Search for the cell housing the specified text and yield its (X, Y) center coordinate. 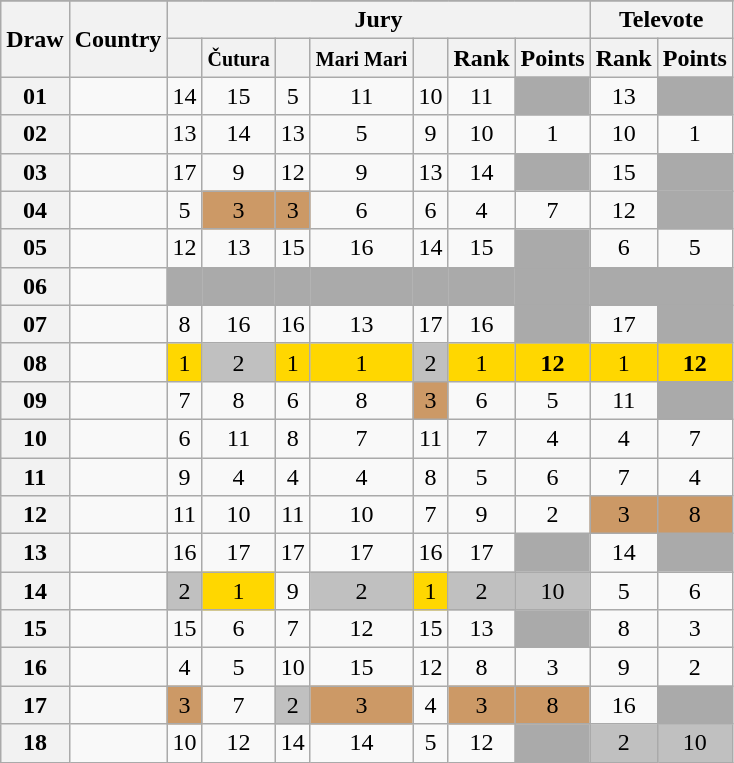
Čutura (238, 58)
Draw (35, 39)
Country (118, 39)
06 (35, 286)
Mari Mari (362, 58)
08 (35, 362)
02 (35, 134)
Jury (378, 20)
07 (35, 324)
18 (35, 743)
Televote (661, 20)
01 (35, 96)
04 (35, 210)
03 (35, 172)
05 (35, 248)
09 (35, 400)
